Capture the cell that displays the provided text and extract its (x, y) central coordinate. 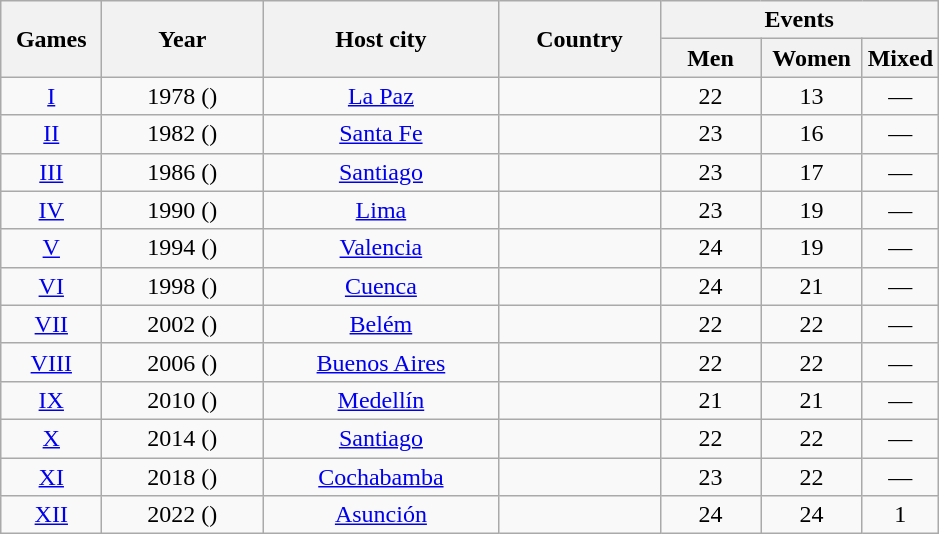
Host city (381, 39)
Cochabamba (381, 477)
II (52, 134)
13 (812, 96)
Belém (381, 324)
Year (182, 39)
Santa Fe (381, 134)
2006 () (182, 362)
La Paz (381, 96)
Buenos Aires (381, 362)
IX (52, 400)
X (52, 438)
Men (710, 58)
1 (900, 515)
Lima (381, 210)
Mixed (900, 58)
IV (52, 210)
VII (52, 324)
2002 () (182, 324)
VI (52, 286)
Asunción (381, 515)
VIII (52, 362)
Cuenca (381, 286)
Medellín (381, 400)
1994 () (182, 248)
2018 () (182, 477)
1998 () (182, 286)
Events (800, 20)
1982 () (182, 134)
16 (812, 134)
Games (52, 39)
Women (812, 58)
Country (580, 39)
17 (812, 172)
XII (52, 515)
V (52, 248)
III (52, 172)
Valencia (381, 248)
1990 () (182, 210)
XI (52, 477)
2022 () (182, 515)
1986 () (182, 172)
I (52, 96)
2010 () (182, 400)
1978 () (182, 96)
2014 () (182, 438)
